Detect which cell encompasses the target text, then output its [x, y] center coordinate. 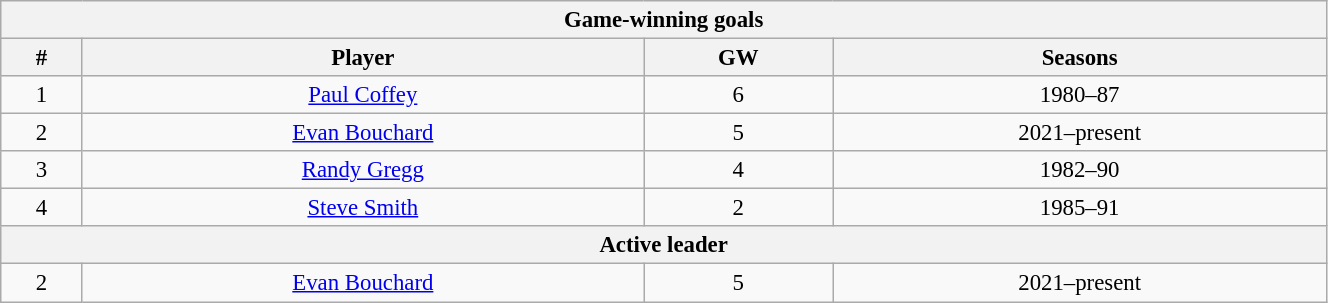
Game-winning goals [664, 20]
1985–91 [1080, 208]
3 [42, 170]
Steve Smith [362, 208]
1982–90 [1080, 170]
6 [738, 95]
1980–87 [1080, 95]
Randy Gregg [362, 170]
Paul Coffey [362, 95]
1 [42, 95]
Seasons [1080, 58]
Player [362, 58]
Active leader [664, 245]
# [42, 58]
GW [738, 58]
